Determine the [x, y] coordinate at the center of the cell enclosing the given text.  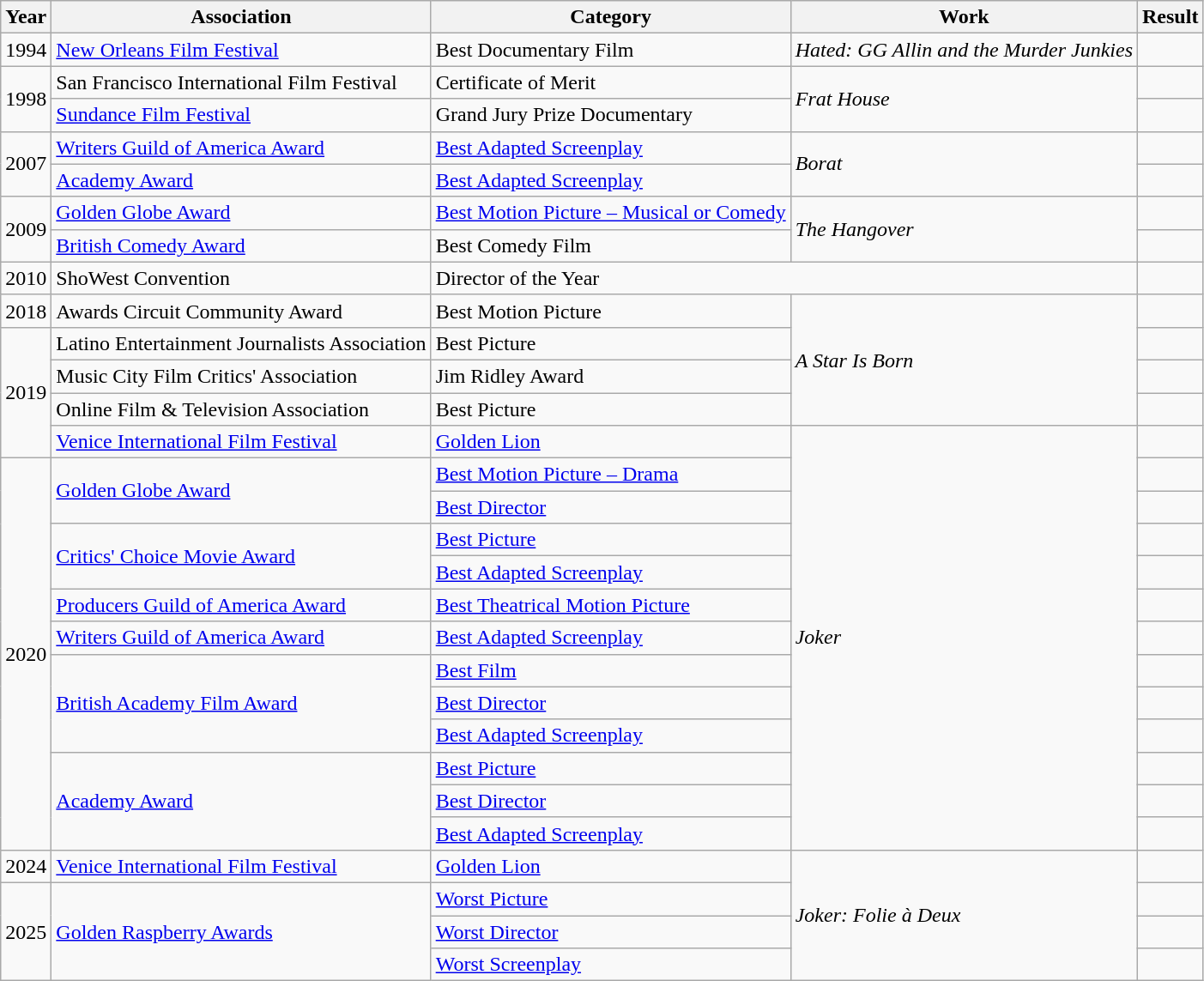
Category [611, 17]
Frat House [964, 99]
Music City Film Critics' Association [241, 376]
Sundance Film Festival [241, 115]
2020 [26, 654]
Hated: GG Allin and the Murder Junkies [964, 50]
Best Motion Picture – Musical or Comedy [611, 213]
Work [964, 17]
Worst Screenplay [611, 965]
Critics' Choice Movie Award [241, 556]
Jim Ridley Award [611, 376]
2024 [26, 866]
San Francisco International Film Festival [241, 82]
Best Comedy Film [611, 245]
Worst Director [611, 931]
Online Film & Television Association [241, 409]
Director of the Year [784, 278]
Best Film [611, 670]
Best Theatrical Motion Picture [611, 605]
1994 [26, 50]
Best Motion Picture [611, 311]
A Star Is Born [964, 360]
2025 [26, 931]
Joker: Folie à Deux [964, 915]
Worst Picture [611, 899]
ShoWest Convention [241, 278]
The Hangover [964, 229]
2019 [26, 392]
Best Motion Picture – Drama [611, 475]
Producers Guild of America Award [241, 605]
Borat [964, 164]
Grand Jury Prize Documentary [611, 115]
2009 [26, 229]
British Academy Film Award [241, 703]
British Comedy Award [241, 245]
Association [241, 17]
Golden Raspberry Awards [241, 931]
2018 [26, 311]
Year [26, 17]
Latino Entertainment Journalists Association [241, 343]
Certificate of Merit [611, 82]
Best Documentary Film [611, 50]
Result [1171, 17]
1998 [26, 99]
Joker [964, 639]
2007 [26, 164]
Awards Circuit Community Award [241, 311]
2010 [26, 278]
New Orleans Film Festival [241, 50]
